Return (X, Y) of the center of cell containing provided text 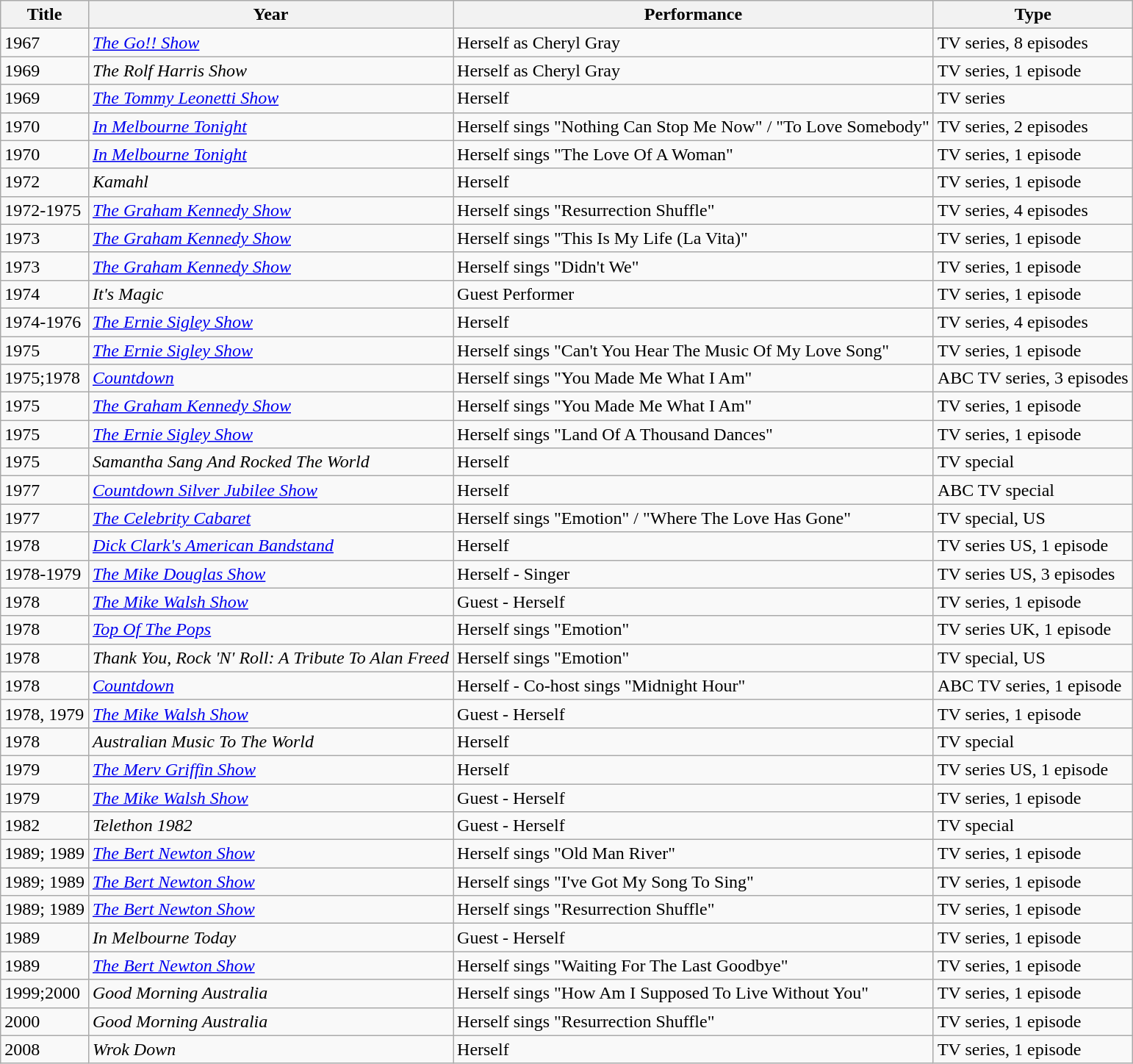
Title (45, 15)
Guest Performer (694, 294)
Australian Music To The World (270, 741)
1982 (45, 826)
Thank You, Rock 'N' Roll: A Tribute To Alan Freed (270, 658)
The Celebrity Cabaret (270, 518)
Performance (694, 15)
Year (270, 15)
Herself sings "I've Got My Song To Sing" (694, 882)
ABC TV series, 3 episodes (1033, 378)
The Mike Douglas Show (270, 574)
2008 (45, 1049)
1974-1976 (45, 322)
Herself sings "This Is My Life (La Vita)" (694, 238)
Telethon 1982 (270, 826)
Samantha Sang And Rocked The World (270, 462)
1972-1975 (45, 210)
Herself sings "Old Man River" (694, 854)
Wrok Down (270, 1049)
1975;1978 (45, 378)
1972 (45, 182)
TV series (1033, 98)
Type (1033, 15)
Dick Clark's American Bandstand (270, 546)
1978-1979 (45, 574)
The Merv Griffin Show (270, 769)
Herself sings "Waiting For The Last Goodbye" (694, 966)
TV series, 2 episodes (1033, 126)
2000 (45, 1021)
The Rolf Harris Show (270, 71)
1967 (45, 43)
1999;2000 (45, 993)
Herself - Co-host sings "Midnight Hour" (694, 686)
Herself sings "The Love Of A Woman" (694, 154)
1978, 1979 (45, 713)
The Tommy Leonetti Show (270, 98)
Kamahl (270, 182)
Herself - Singer (694, 574)
ABC TV series, 1 episode (1033, 686)
Herself sings "Can't You Hear The Music Of My Love Song" (694, 351)
Herself sings "Nothing Can Stop Me Now" / "To Love Somebody" (694, 126)
Top Of The Pops (270, 630)
1974 (45, 294)
Herself sings "How Am I Supposed To Live Without You" (694, 993)
It's Magic (270, 294)
In Melbourne Today (270, 938)
TV series, 8 episodes (1033, 43)
The Go!! Show (270, 43)
TV series US, 3 episodes (1033, 574)
Countdown Silver Jubilee Show (270, 490)
ABC TV special (1033, 490)
TV series UK, 1 episode (1033, 630)
Herself sings "Didn't We" (694, 266)
Herself sings "Land Of A Thousand Dances" (694, 434)
Herself sings "Emotion" / "Where The Love Has Gone" (694, 518)
